Output the [x, y] coordinate of the center of the cell containing the given text.  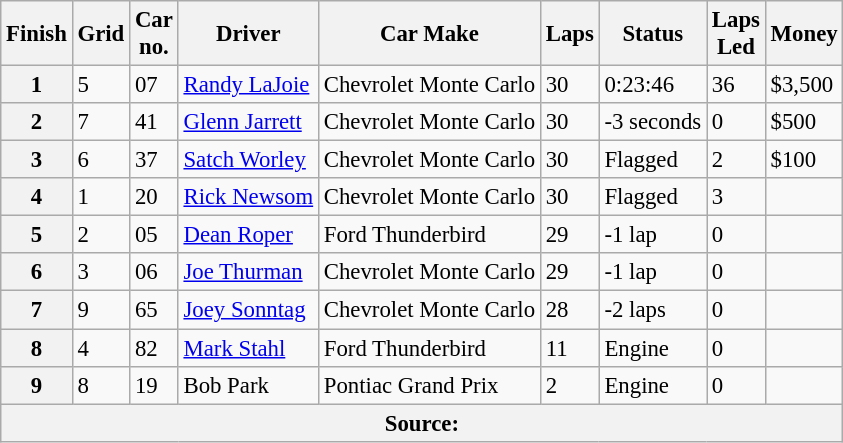
05 [154, 235]
Carno. [154, 34]
41 [154, 122]
Bob Park [248, 385]
Car Make [429, 34]
07 [154, 85]
$3,500 [804, 85]
Grid [100, 34]
Finish [36, 34]
Mark Stahl [248, 348]
0:23:46 [652, 85]
Money [804, 34]
Driver [248, 34]
20 [154, 197]
11 [570, 348]
LapsLed [736, 34]
37 [154, 160]
Joey Sonntag [248, 310]
Rick Newsom [248, 197]
-2 laps [652, 310]
28 [570, 310]
Pontiac Grand Prix [429, 385]
Source: [422, 423]
19 [154, 385]
$100 [804, 160]
Satch Worley [248, 160]
Joe Thurman [248, 273]
Randy LaJoie [248, 85]
82 [154, 348]
Status [652, 34]
Glenn Jarrett [248, 122]
$500 [804, 122]
36 [736, 85]
06 [154, 273]
65 [154, 310]
Laps [570, 34]
Dean Roper [248, 235]
-3 seconds [652, 122]
